Return the (X, Y) coordinate for the center point of the cell that contains the specified text.  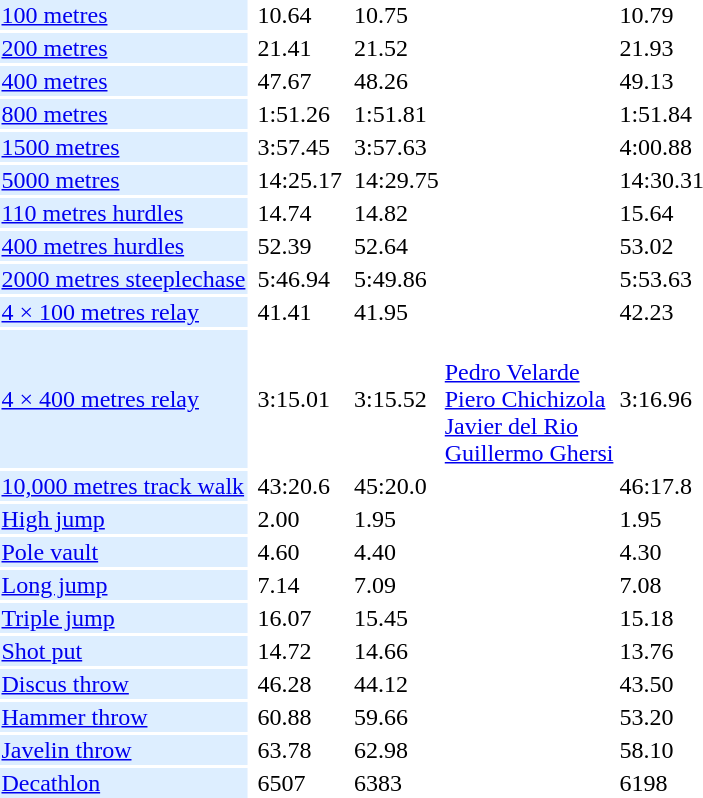
4.40 (397, 552)
3:57.63 (397, 147)
5000 metres (124, 180)
100 metres (124, 15)
52.39 (300, 246)
5:46.94 (300, 279)
5:49.86 (397, 279)
1500 metres (124, 147)
45:20.0 (397, 486)
16.07 (300, 618)
10,000 metres track walk (124, 486)
41.41 (300, 312)
1:51.26 (300, 114)
1:51.81 (397, 114)
Pedro VelardePiero ChichizolaJavier del RioGuillermo Ghersi (529, 399)
Triple jump (124, 618)
60.88 (300, 717)
62.98 (397, 750)
Shot put (124, 651)
14.66 (397, 651)
400 metres (124, 81)
7.14 (300, 585)
52.64 (397, 246)
6383 (397, 783)
48.26 (397, 81)
10.75 (397, 15)
10.64 (300, 15)
Discus throw (124, 684)
1.95 (397, 519)
800 metres (124, 114)
7.09 (397, 585)
15.45 (397, 618)
4 × 400 metres relay (124, 399)
110 metres hurdles (124, 213)
6507 (300, 783)
44.12 (397, 684)
Pole vault (124, 552)
400 metres hurdles (124, 246)
63.78 (300, 750)
Long jump (124, 585)
21.52 (397, 48)
4 × 100 metres relay (124, 312)
43:20.6 (300, 486)
3:15.01 (300, 399)
200 metres (124, 48)
46.28 (300, 684)
14.82 (397, 213)
3:15.52 (397, 399)
14.74 (300, 213)
41.95 (397, 312)
3:57.45 (300, 147)
59.66 (397, 717)
14:29.75 (397, 180)
14.72 (300, 651)
2.00 (300, 519)
47.67 (300, 81)
Hammer throw (124, 717)
2000 metres steeplechase (124, 279)
High jump (124, 519)
Javelin throw (124, 750)
21.41 (300, 48)
14:25.17 (300, 180)
4.60 (300, 552)
Decathlon (124, 783)
